From the cell containing the given text, extract its center point as [X, Y] coordinate. 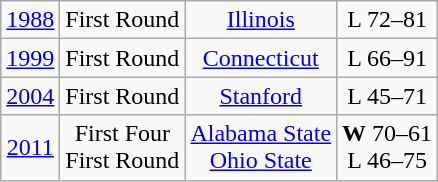
Stanford [261, 96]
W 70–61L 46–75 [388, 148]
2004 [30, 96]
First FourFirst Round [122, 148]
L 72–81 [388, 20]
L 45–71 [388, 96]
Illinois [261, 20]
1988 [30, 20]
L 66–91 [388, 58]
Connecticut [261, 58]
Alabama StateOhio State [261, 148]
1999 [30, 58]
2011 [30, 148]
